Scan for the cell matching the given text and deliver its (x, y) coordinate at center. 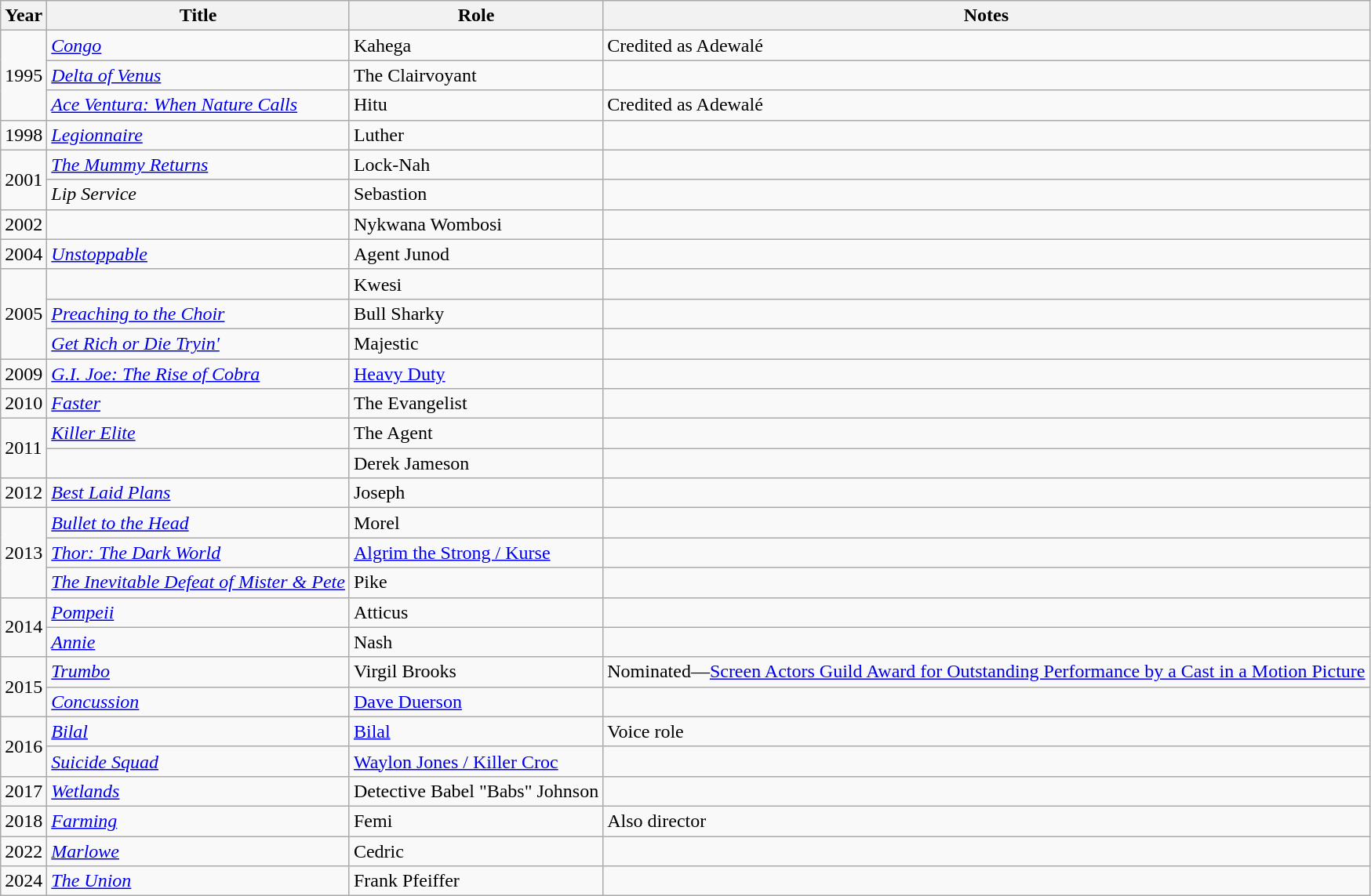
2001 (24, 180)
Derek Jameson (475, 463)
Title (198, 16)
Farming (198, 821)
Concussion (198, 702)
Morel (475, 523)
1998 (24, 135)
Role (475, 16)
The Union (198, 881)
Congo (198, 45)
Annie (198, 642)
2009 (24, 374)
2011 (24, 448)
G.I. Joe: The Rise of Cobra (198, 374)
Joseph (475, 493)
Cedric (475, 851)
Kahega (475, 45)
Frank Pfeiffer (475, 881)
2005 (24, 314)
2016 (24, 746)
Delta of Venus (198, 75)
Femi (475, 821)
The Agent (475, 433)
2012 (24, 493)
2022 (24, 851)
Bullet to the Head (198, 523)
Waylon Jones / Killer Croc (475, 761)
Nominated—Screen Actors Guild Award for Outstanding Performance by a Cast in a Motion Picture (987, 672)
Killer Elite (198, 433)
2013 (24, 553)
Heavy Duty (475, 374)
2002 (24, 224)
Lock-Nah (475, 165)
2014 (24, 627)
Preaching to the Choir (198, 314)
Detective Babel "Babs" Johnson (475, 791)
1995 (24, 75)
2010 (24, 404)
2018 (24, 821)
Notes (987, 16)
Majestic (475, 343)
Agent Junod (475, 254)
Pompeii (198, 612)
Best Laid Plans (198, 493)
Nykwana Wombosi (475, 224)
The Clairvoyant (475, 75)
Suicide Squad (198, 761)
Voice role (987, 731)
Pike (475, 582)
2015 (24, 687)
Bull Sharky (475, 314)
Sebastion (475, 194)
Ace Ventura: When Nature Calls (198, 105)
Marlowe (198, 851)
The Mummy Returns (198, 165)
Atticus (475, 612)
Virgil Brooks (475, 672)
Thor: The Dark World (198, 553)
Also director (987, 821)
2024 (24, 881)
Trumbo (198, 672)
2017 (24, 791)
Dave Duerson (475, 702)
Unstoppable (198, 254)
Nash (475, 642)
Algrim the Strong / Kurse (475, 553)
Kwesi (475, 284)
2004 (24, 254)
Year (24, 16)
Hitu (475, 105)
Faster (198, 404)
The Inevitable Defeat of Mister & Pete (198, 582)
Luther (475, 135)
The Evangelist (475, 404)
Get Rich or Die Tryin' (198, 343)
Lip Service (198, 194)
Wetlands (198, 791)
Legionnaire (198, 135)
